Pinpoint the cell where the given text exists, returning its [x, y] midpoint coordinate. 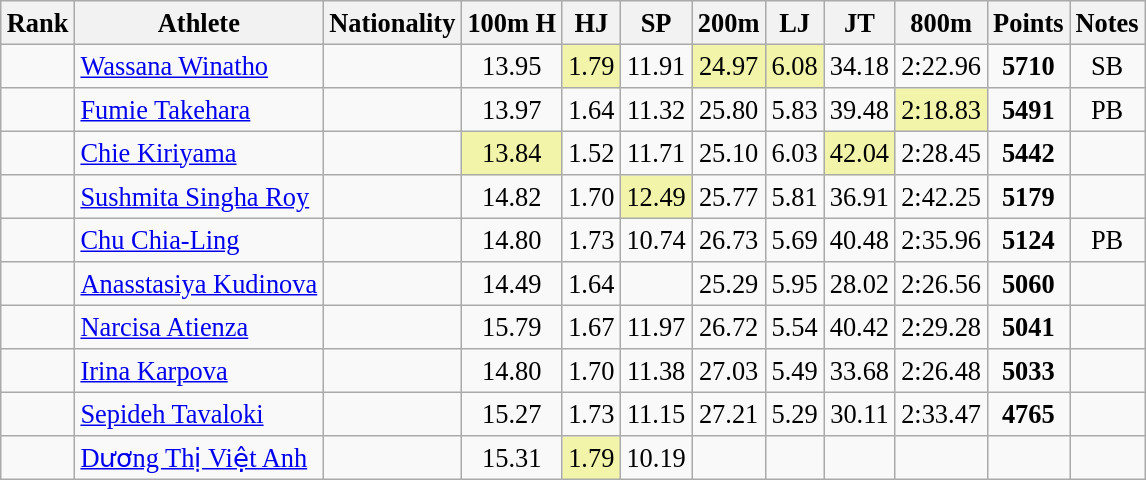
10.74 [656, 240]
Fumie Takehara [198, 109]
5124 [1028, 240]
5.54 [794, 327]
15.79 [512, 327]
13.95 [512, 66]
2:22.96 [941, 66]
Dương Thị Việt Anh [198, 458]
27.03 [729, 371]
1.67 [591, 327]
11.91 [656, 66]
800m [941, 22]
5.49 [794, 371]
30.11 [860, 414]
HJ [591, 22]
11.38 [656, 371]
5033 [1028, 371]
Narcisa Atienza [198, 327]
33.68 [860, 371]
Irina Karpova [198, 371]
Chie Kiriyama [198, 153]
25.29 [729, 284]
Points [1028, 22]
42.04 [860, 153]
2:29.28 [941, 327]
27.21 [729, 414]
6.08 [794, 66]
Wassana Winatho [198, 66]
SB [1108, 66]
11.97 [656, 327]
Chu Chia-Ling [198, 240]
JT [860, 22]
Rank [38, 22]
40.48 [860, 240]
10.19 [656, 458]
2:18.83 [941, 109]
34.18 [860, 66]
13.84 [512, 153]
5060 [1028, 284]
5179 [1028, 197]
5491 [1028, 109]
5.81 [794, 197]
Anasstasiya Kudinova [198, 284]
2:42.25 [941, 197]
Sepideh Tavaloki [198, 414]
13.97 [512, 109]
2:26.48 [941, 371]
26.72 [729, 327]
26.73 [729, 240]
25.10 [729, 153]
12.49 [656, 197]
14.49 [512, 284]
5442 [1028, 153]
11.32 [656, 109]
5041 [1028, 327]
5710 [1028, 66]
4765 [1028, 414]
5.29 [794, 414]
100m H [512, 22]
Athlete [198, 22]
SP [656, 22]
2:35.96 [941, 240]
1.52 [591, 153]
200m [729, 22]
14.82 [512, 197]
Nationality [392, 22]
25.80 [729, 109]
15.31 [512, 458]
2:33.47 [941, 414]
6.03 [794, 153]
11.15 [656, 414]
2:26.56 [941, 284]
2:28.45 [941, 153]
5.95 [794, 284]
Sushmita Singha Roy [198, 197]
39.48 [860, 109]
28.02 [860, 284]
11.71 [656, 153]
15.27 [512, 414]
5.69 [794, 240]
25.77 [729, 197]
5.83 [794, 109]
40.42 [860, 327]
Notes [1108, 22]
LJ [794, 22]
24.97 [729, 66]
36.91 [860, 197]
